Return [x, y] of the center of cell containing provided text 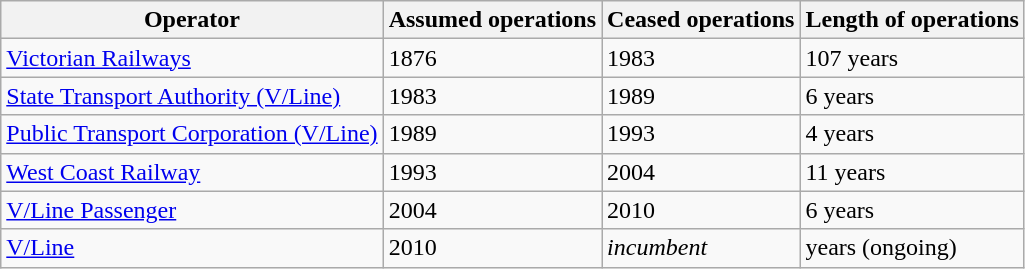
Operator [192, 20]
V/Line Passenger [192, 210]
Ceased operations [701, 20]
Assumed operations [492, 20]
1876 [492, 58]
11 years [912, 172]
4 years [912, 134]
Length of operations [912, 20]
State Transport Authority (V/Line) [192, 96]
Victorian Railways [192, 58]
incumbent [701, 248]
years (ongoing) [912, 248]
Public Transport Corporation (V/Line) [192, 134]
107 years [912, 58]
V/Line [192, 248]
West Coast Railway [192, 172]
